Scan for the cell matching the given text and deliver its [X, Y] coordinate at center. 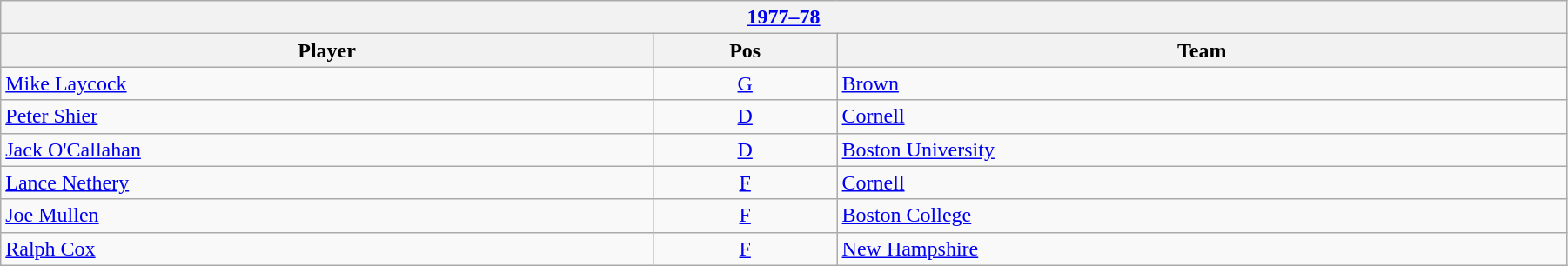
G [745, 83]
Team [1202, 50]
Joe Mullen [327, 216]
Jack O'Callahan [327, 150]
Mike Laycock [327, 83]
Pos [745, 50]
Player [327, 50]
Lance Nethery [327, 183]
1977–78 [784, 17]
Boston College [1202, 216]
Brown [1202, 83]
Boston University [1202, 150]
New Hampshire [1202, 249]
Ralph Cox [327, 249]
Peter Shier [327, 116]
